Detect which cell encompasses the target text, then output its [x, y] center coordinate. 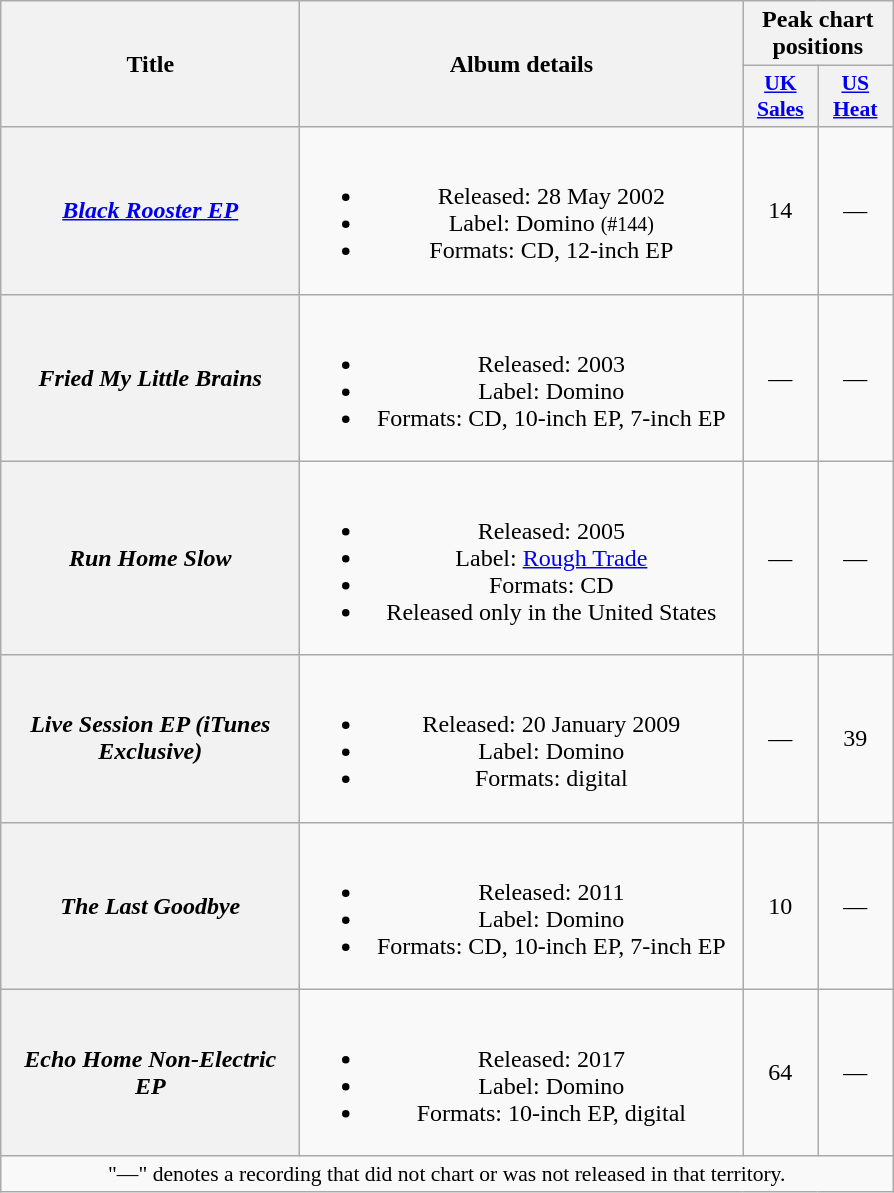
39 [856, 738]
Released: 2017Label: DominoFormats: 10-inch EP, digital [522, 1072]
64 [780, 1072]
"—" denotes a recording that did not chart or was not released in that territory. [447, 1174]
Run Home Slow [150, 558]
Album details [522, 64]
10 [780, 906]
Title [150, 64]
USHeat [856, 96]
Peak chart positions [818, 34]
Released: 2011Label: DominoFormats: CD, 10-inch EP, 7-inch EP [522, 906]
Released: 20 January 2009Label: DominoFormats: digital [522, 738]
Echo Home Non-Electric EP [150, 1072]
The Last Goodbye [150, 906]
Black Rooster EP [150, 210]
UKSales [780, 96]
14 [780, 210]
Released: 2003Label: DominoFormats: CD, 10-inch EP, 7-inch EP [522, 378]
Fried My Little Brains [150, 378]
Released: 28 May 2002Label: Domino (#144)Formats: CD, 12-inch EP [522, 210]
Released: 2005Label: Rough TradeFormats: CDReleased only in the United States [522, 558]
Live Session EP (iTunes Exclusive) [150, 738]
